Find where the given text appears and provide that cell's center as (X, Y) coordinate. 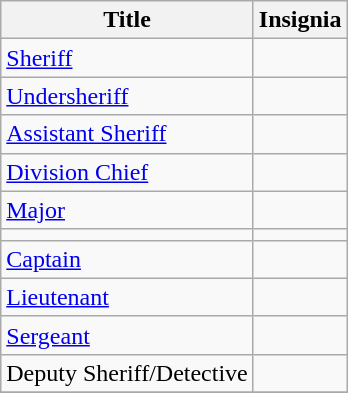
Major (128, 210)
Sheriff (128, 58)
Assistant Sheriff (128, 134)
Deputy Sheriff/Detective (128, 373)
Captain (128, 259)
Insignia (300, 20)
Lieutenant (128, 297)
Title (128, 20)
Sergeant (128, 335)
Undersheriff (128, 96)
Division Chief (128, 172)
